Detect which cell encompasses the target text, then output its (X, Y) center coordinate. 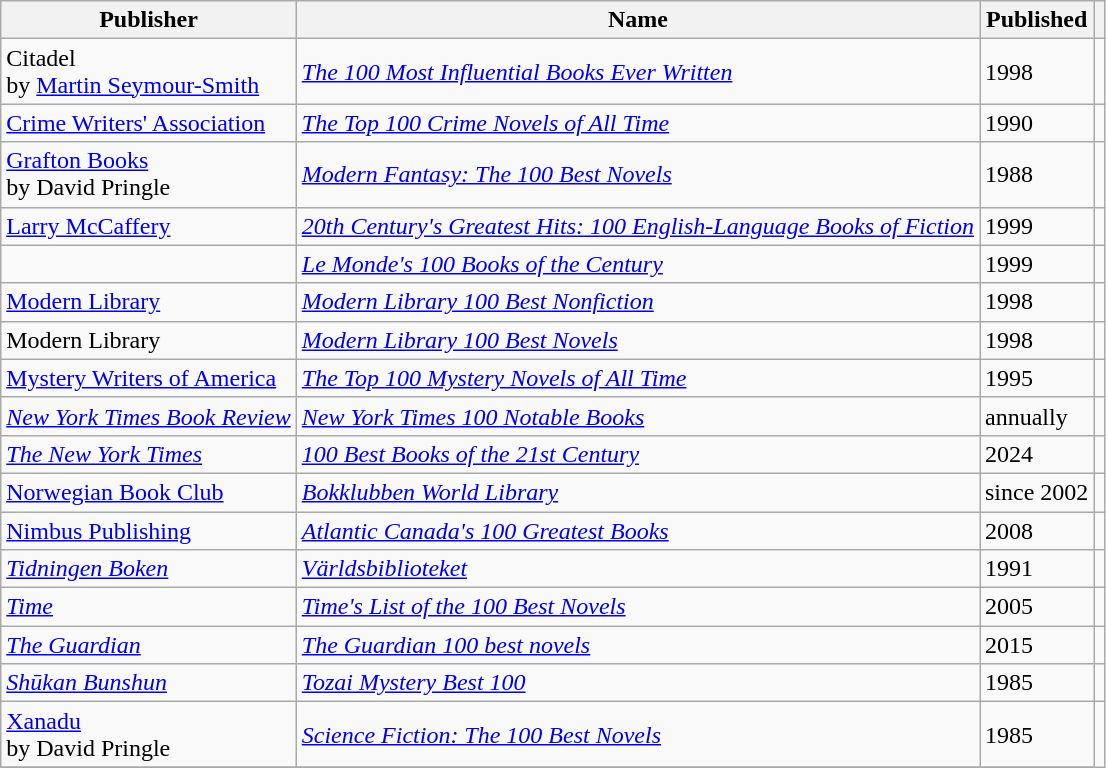
2024 (1037, 454)
The Top 100 Mystery Novels of All Time (638, 378)
Le Monde's 100 Books of the Century (638, 264)
1995 (1037, 378)
1988 (1037, 174)
The New York Times (149, 454)
New York Times Book Review (149, 416)
The Top 100 Crime Novels of All Time (638, 123)
Citadelby Martin Seymour-Smith (149, 72)
since 2002 (1037, 492)
Grafton Books by David Pringle (149, 174)
Publisher (149, 20)
Crime Writers' Association (149, 123)
Bokklubben World Library (638, 492)
Name (638, 20)
2015 (1037, 645)
1991 (1037, 569)
Modern Library 100 Best Nonfiction (638, 302)
Larry McCaffery (149, 226)
2005 (1037, 607)
Modern Library 100 Best Novels (638, 340)
Norwegian Book Club (149, 492)
Shūkan Bunshun (149, 683)
Xanadu by David Pringle (149, 734)
Time (149, 607)
The 100 Most Influential Books Ever Written (638, 72)
Science Fiction: The 100 Best Novels (638, 734)
20th Century's Greatest Hits: 100 English-Language Books of Fiction (638, 226)
The Guardian 100 best novels (638, 645)
100 Best Books of the 21st Century (638, 454)
Nimbus Publishing (149, 531)
Tidningen Boken (149, 569)
annually (1037, 416)
Time's List of the 100 Best Novels (638, 607)
Tozai Mystery Best 100 (638, 683)
The Guardian (149, 645)
1990 (1037, 123)
Atlantic Canada's 100 Greatest Books (638, 531)
Modern Fantasy: The 100 Best Novels (638, 174)
Published (1037, 20)
Mystery Writers of America (149, 378)
Världsbiblioteket (638, 569)
New York Times 100 Notable Books (638, 416)
2008 (1037, 531)
